From the cell containing the given text, extract its center point as [x, y] coordinate. 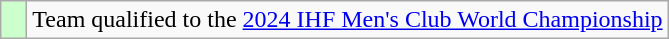
Team qualified to the 2024 IHF Men's Club World Championship [348, 20]
